Provide the [X, Y] coordinate of the cell's center where the given text is located.  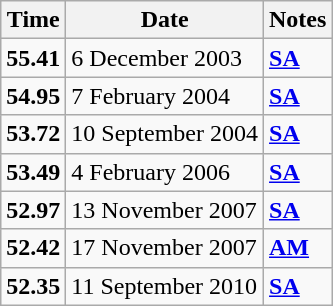
10 September 2004 [165, 134]
55.41 [34, 58]
13 November 2007 [165, 210]
53.72 [34, 134]
6 December 2003 [165, 58]
Time [34, 20]
Date [165, 20]
11 September 2010 [165, 286]
53.49 [34, 172]
54.95 [34, 96]
Notes [298, 20]
4 February 2006 [165, 172]
52.42 [34, 248]
AM [298, 248]
52.97 [34, 210]
7 February 2004 [165, 96]
52.35 [34, 286]
17 November 2007 [165, 248]
